Pinpoint the cell where the given text exists, returning its [X, Y] midpoint coordinate. 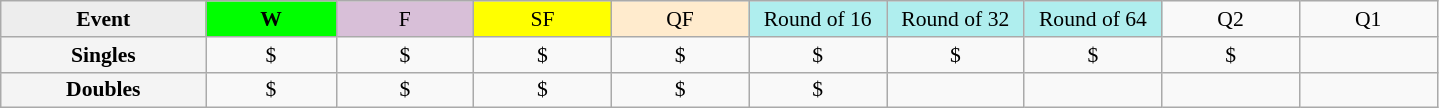
F [405, 19]
Singles [104, 55]
Q2 [1231, 19]
QF [680, 19]
Round of 64 [1093, 19]
Q1 [1368, 19]
W [271, 19]
SF [543, 19]
Round of 32 [955, 19]
Round of 16 [818, 19]
Doubles [104, 90]
Event [104, 19]
